Find where the given text appears and provide that cell's center as (x, y) coordinate. 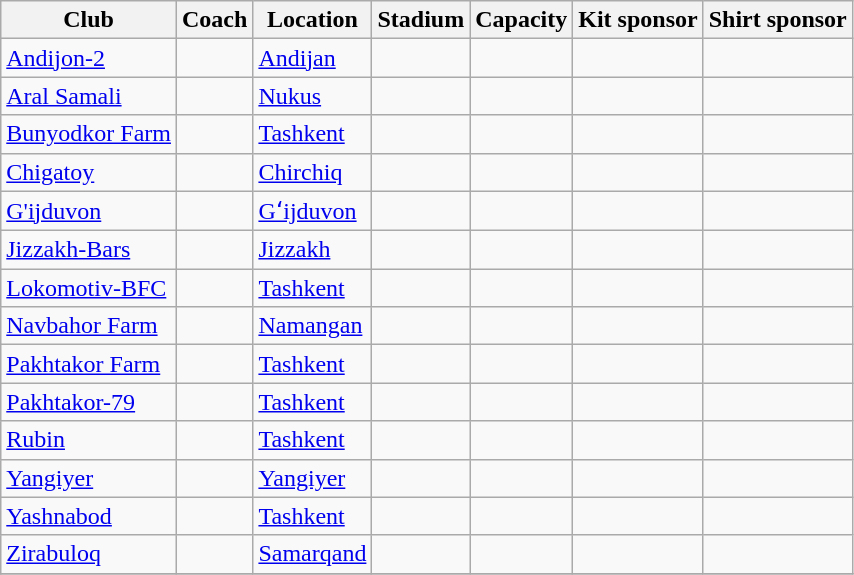
Chirchiq (312, 172)
Pakhtakor-79 (89, 402)
Andijan (312, 58)
Yashnabod (89, 516)
Nukus (312, 96)
Capacity (522, 20)
Shirt sponsor (778, 20)
Aral Samali (89, 96)
Andijon-2 (89, 58)
Kit sponsor (638, 20)
Bunyodkor Farm (89, 134)
Navbahor Farm (89, 326)
Stadium (421, 20)
Pakhtakor Farm (89, 364)
Club (89, 20)
Jizzakh (312, 250)
Gʻijduvon (312, 211)
Location (312, 20)
Zirabuloq (89, 554)
Chigatoy (89, 172)
Coach (214, 20)
Samarqand (312, 554)
Lokomotiv-BFC (89, 288)
Namangan (312, 326)
Rubin (89, 440)
Jizzakh-Bars (89, 250)
G'ijduvon (89, 211)
